Return (x, y) of the center of cell containing provided text 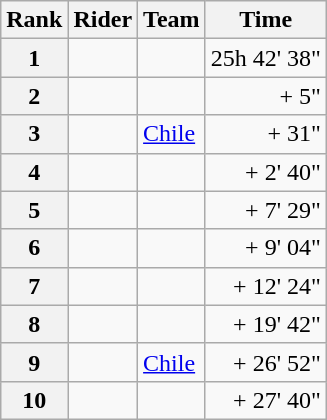
+ 27' 40" (266, 400)
Rank (34, 20)
+ 9' 04" (266, 248)
2 (34, 96)
+ 31" (266, 134)
9 (34, 362)
1 (34, 58)
4 (34, 172)
+ 2' 40" (266, 172)
8 (34, 324)
10 (34, 400)
25h 42' 38" (266, 58)
+ 7' 29" (266, 210)
Time (266, 20)
+ 5" (266, 96)
+ 19' 42" (266, 324)
+ 26' 52" (266, 362)
7 (34, 286)
Rider (103, 20)
Team (172, 20)
+ 12' 24" (266, 286)
3 (34, 134)
5 (34, 210)
6 (34, 248)
